Determine the (X, Y) coordinate at the center of the cell enclosing the given text.  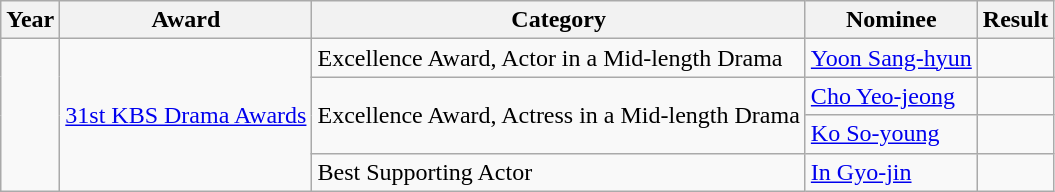
Year (30, 20)
Cho Yeo-jeong (891, 96)
Excellence Award, Actress in a Mid-length Drama (558, 115)
Category (558, 20)
Best Supporting Actor (558, 172)
Yoon Sang-hyun (891, 58)
Nominee (891, 20)
In Gyo-jin (891, 172)
Ko So-young (891, 134)
Excellence Award, Actor in a Mid-length Drama (558, 58)
Result (1015, 20)
Award (186, 20)
31st KBS Drama Awards (186, 115)
